Search for the cell housing the specified text and yield its (x, y) center coordinate. 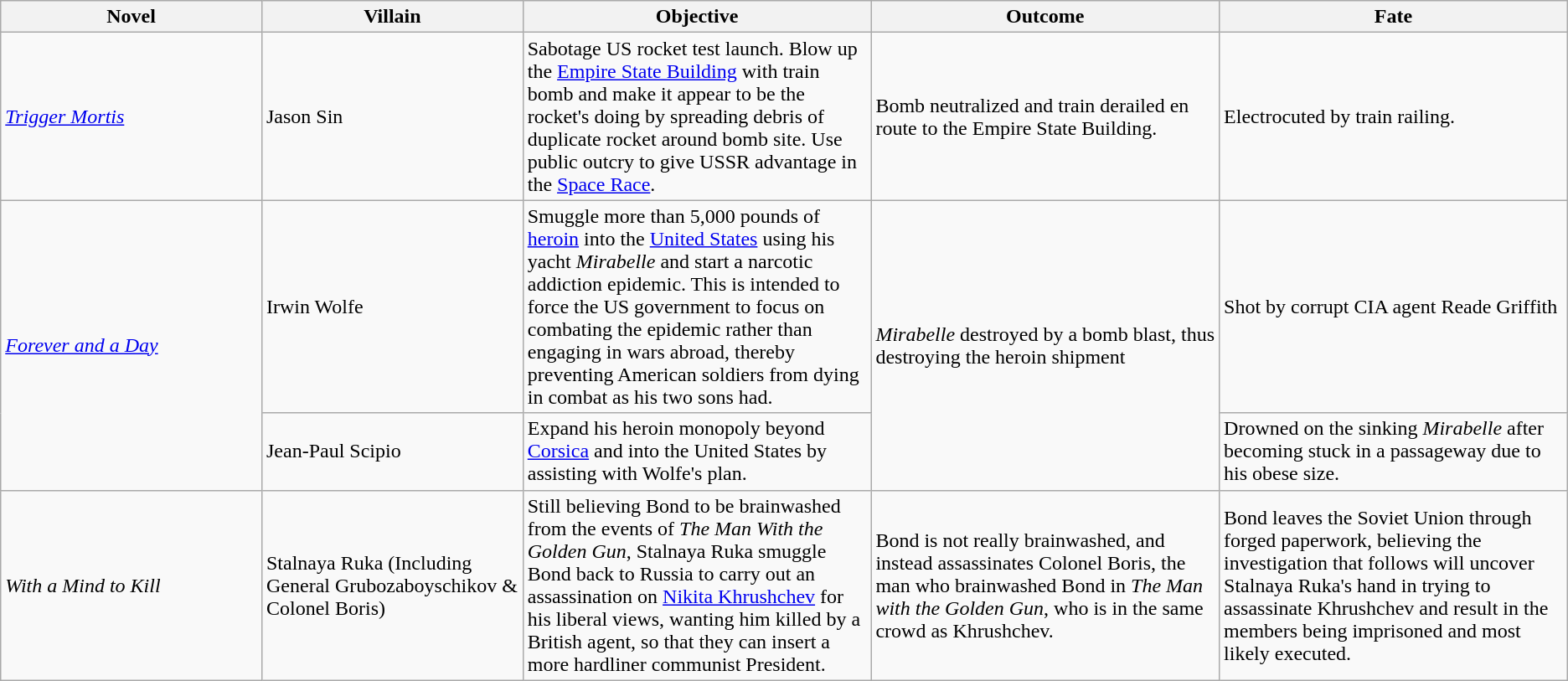
Irwin Wolfe (392, 307)
Villain (392, 17)
Novel (132, 17)
Jean-Paul Scipio (392, 451)
Forever and a Day (132, 345)
Electrocuted by train railing. (1394, 116)
Objective (697, 17)
Fate (1394, 17)
Shot by corrupt CIA agent Reade Griffith (1394, 307)
Outcome (1045, 17)
Expand his heroin monopoly beyond Corsica and into the United States by assisting with Wolfe's plan. (697, 451)
Jason Sin (392, 116)
Mirabelle destroyed by a bomb blast, thus destroying the heroin shipment (1045, 345)
With a Mind to Kill (132, 585)
Stalnaya Ruka (Including General Grubozaboyschikov & Colonel Boris) (392, 585)
Bomb neutralized and train derailed en route to the Empire State Building. (1045, 116)
Drowned on the sinking Mirabelle after becoming stuck in a passageway due to his obese size. (1394, 451)
Trigger Mortis (132, 116)
